Identify which cell holds the provided text, then report its (x, y) central coordinate. 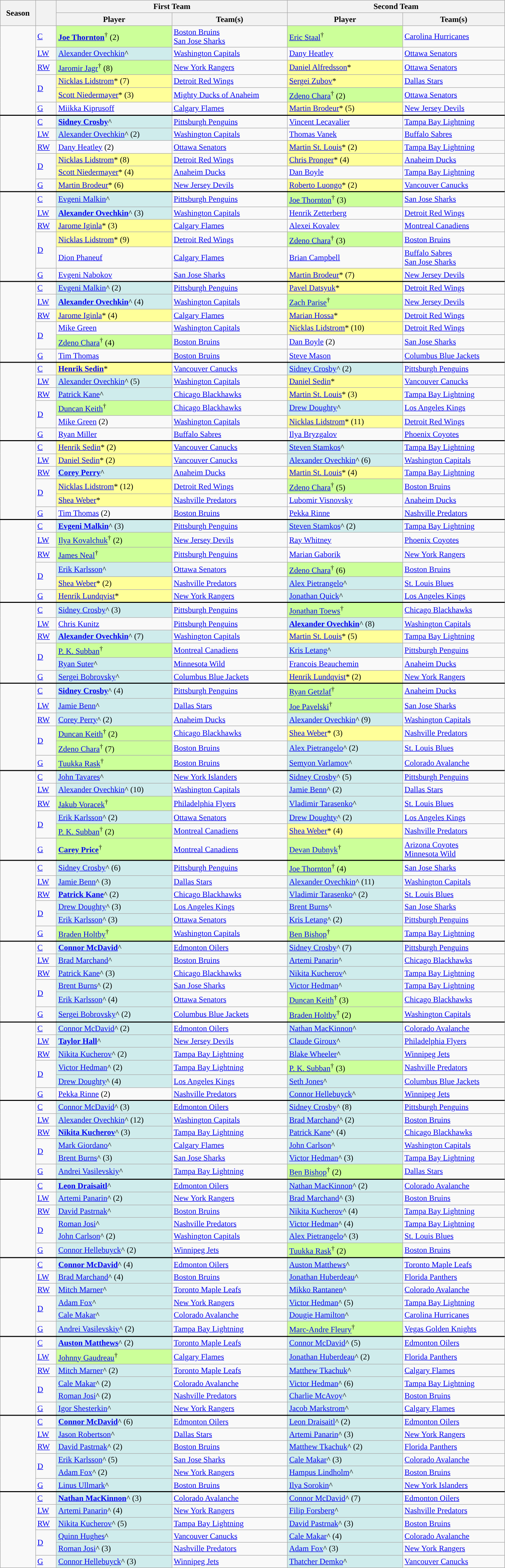
Nikita Kucherov^ (3) (114, 1132)
Scott Niedermayer* (4) (114, 172)
Victor Hedman^ (3) (345, 1158)
Victor Hedman^ (5) (345, 1302)
Kris Letang^ (345, 650)
Artemi Panarin^ (2) (114, 1198)
Pekka Rinne (2) (114, 1094)
Connor McDavid^ (7) (345, 1498)
Nicklas Lidstrom* (9) (114, 240)
Alex Pietrangelo^ (2) (345, 748)
Henrik Sedin* (2) (114, 447)
Nathan MacKinnon^ (3) (114, 1498)
Nicklas Lidstrom* (7) (114, 81)
Ilya Bryzgalov (345, 435)
Henrik Lundqvist* (114, 596)
Nathan MacKinnon^ (345, 1028)
Vladimir Tarasenko^ (345, 804)
Ilya Kovalchuk† (2) (114, 540)
Jamie Benn^ (3) (114, 882)
Connor McDavid^ (2) (114, 1028)
Thomas Vanek (345, 134)
Vincent Lecavalier (345, 122)
Nathan MacKinnon^ (2) (345, 1186)
Braden Holtby† (2) (345, 1014)
Matthew Tkachuk^ (345, 1370)
Adam Fox^ (3) (345, 1549)
Zdeno Chara† (2) (345, 95)
Mark Giordano^ (114, 1145)
Victor Hedman^ (4) (345, 1224)
Alex Pietrangelo^ (345, 583)
Erik Karlsson^ (5) (114, 1460)
Blake Wheeler^ (345, 1054)
Brad Marchand^ (3) (345, 1198)
Artemi Panarin^ (4) (114, 1511)
Alexei Kovalev (345, 226)
Hampus Lindholm^ (345, 1472)
Leon Draisaitl^ (114, 1186)
Brian Campbell (345, 258)
Joe Thornton† (3) (345, 199)
Nicklas Lidstrom* (10) (345, 328)
Francois Beauchemin (345, 664)
Leon Draisaitl^ (2) (345, 1421)
Martin Brodeur* (6) (114, 185)
Mitch Marner^ (114, 1290)
Daniel Alfredsson* (345, 67)
Dan Boyle (2) (345, 342)
Eric Staal† (345, 37)
Connor Hellebuyck^ (345, 1094)
Connor McDavid^ (6) (114, 1421)
Nicklas Lidstrom* (11) (345, 422)
Arizona CoyotesMinnesota Wild (454, 849)
Braden Holtby† (114, 934)
Ben Bishop† (2) (345, 1172)
Zdeno Chara† (5) (345, 486)
Miikka Kiprusoff (114, 108)
Charlie McAvoy^ (345, 1396)
Roman Josi^ (2) (114, 1396)
Nikita Kucherov^ (345, 973)
Jamie Benn^ (114, 706)
Lubomir Visnovsky (345, 500)
Steven Stamkos^ (345, 447)
Brent Burns^ (345, 907)
Claude Giroux^ (345, 1041)
First Team (172, 7)
Ilya Sorokin^ (345, 1485)
Season (18, 13)
Ryan Suter^ (114, 664)
Buffalo SabresSan Jose Sharks (454, 258)
Andrei Vasilevskiy^ (114, 1172)
David Pastrnak^ (114, 1211)
Daniel Sedin* (345, 381)
Mike Green (114, 328)
Martin Brodeur* (7) (345, 275)
Shea Weber* (2) (114, 583)
Brent Burns^ (3) (114, 1158)
Erik Karlsson^ (2) (114, 817)
Joe Thornton† (4) (345, 868)
Nikita Kucherov^ (2) (114, 1054)
Tim Thomas (114, 356)
Jacob Markstrom^ (345, 1409)
Marian Gaborik (345, 555)
Alexander Ovechkin^ (11) (345, 882)
Zdeno Chara† (6) (345, 570)
Artemi Panarin^ (3) (345, 1434)
Devan Dubnyk† (345, 849)
Erik Karlsson^ (3) (114, 920)
Brad Marchand^ (2) (345, 1120)
Cale Makar^ (114, 1315)
Dany Heatley (2) (114, 147)
Marc-Andre Fleury† (345, 1329)
Semyon Varlamov^ (345, 763)
Alexander Ovechkin^ (114, 54)
Sidney Crosby^ (8) (345, 1107)
Duncan Keith† (3) (345, 999)
Jason Robertson^ (114, 1434)
Daniel Sedin* (2) (114, 460)
Alexander Ovechkin^ (8) (345, 624)
Evgeni Malkin^ (2) (114, 288)
Jonathan Toews† (345, 610)
Sidney Crosby^ (3) (114, 610)
Erik Karlsson^ (4) (114, 999)
Shea Weber* (4) (345, 831)
Zdeno Chara† (7) (114, 748)
Adam Fox^ (114, 1302)
Martin St. Louis* (2) (345, 147)
Sidney Crosby^ (6) (114, 868)
Kris Letang^ (2) (345, 920)
John Carlson^ (2) (114, 1236)
Dougie Hamilton^ (345, 1315)
Duncan Keith† (114, 408)
Cale Makar^ (4) (345, 1536)
Vladimir Tarasenko^ (2) (345, 894)
Jakub Voracek† (114, 804)
Henrik Lundqvist* (2) (345, 677)
Brad Marchand^ (4) (114, 1277)
Alexander Ovechkin^ (6) (345, 460)
Sergei Bobrovsky^ (114, 677)
Connor McDavid^ (4) (114, 1264)
Artemi Panarin^ (345, 960)
P. K. Subban† (3) (345, 1067)
Sidney Crosby^ (4) (114, 691)
Dany Heatley (345, 54)
John Tavares^ (114, 777)
Jamie Benn^ (2) (345, 790)
Victor Hedman^ (2) (114, 1067)
Roman Josi^ (3) (114, 1549)
Sidney Crosby^ (7) (345, 948)
Victor Hedman^ (345, 986)
Ryan Getzlaf† (345, 691)
Martin Brodeur* (5) (345, 108)
Steven Stamkos^ (2) (345, 526)
Boston BruinsSan Jose Sharks (230, 37)
Connor McDavid^ (5) (345, 1343)
Ryan Miller (114, 435)
Sidney Crosby^ (114, 122)
Mighty Ducks of Anaheim (230, 95)
Martin St. Louis* (4) (345, 473)
Zdeno Chara† (3) (345, 240)
Jarome Iginla* (3) (114, 226)
Alexander Ovechkin^ (12) (114, 1120)
John Carlson^ (345, 1145)
Alexander Ovechkin^ (2) (114, 134)
Nikita Kucherov^ (4) (345, 1211)
Brent Burns^ (2) (114, 986)
Connor McDavid^ (114, 948)
Connor Hellebuyck^ (3) (114, 1561)
Nicklas Lidstrom* (12) (114, 486)
Shea Weber* (3) (345, 733)
Evgeni Malkin^ (114, 199)
Victor Hedman^ (6) (345, 1383)
Cale Makar^ (3) (345, 1460)
Alexander Ovechkin^ (5) (114, 381)
Martin St. Louis* (3) (345, 394)
Ben Bishop† (345, 934)
Mike Green (2) (114, 422)
Connor McDavid^ (3) (114, 1107)
Jarome Iginla* (4) (114, 315)
Second Team (396, 7)
Sidney Crosby^ (2) (345, 369)
Tim Thomas (2) (114, 513)
Minnesota Wild (230, 664)
Quinn Hughes^ (114, 1536)
Chris Pronger* (4) (345, 160)
Scott Niedermayer* (3) (114, 95)
Evgeni Malkin^ (3) (114, 526)
Zdeno Chara† (4) (114, 342)
Cale Makar^ (2) (114, 1383)
Pekka Rinne (345, 513)
Mitch Marner^ (2) (114, 1370)
Drew Doughty^ (2) (345, 817)
Nicklas Lidstrom* (8) (114, 160)
Dion Phaneuf (114, 258)
Patrick Kane^ (4) (345, 1132)
Patrick Kane^ (3) (114, 973)
Steve Mason (345, 356)
Henrik Sedin* (114, 369)
Drew Doughty^ (3) (114, 907)
Tuukka Rask† (2) (345, 1250)
P. K. Subban† (114, 650)
Patrick Kane^ (2) (114, 894)
Martin St. Louis* (5) (345, 636)
Jonathan Quick^ (345, 596)
Alex Pietrangelo^ (3) (345, 1236)
Sidney Crosby^ (5) (345, 777)
Alexander Ovechkin^ (3) (114, 213)
James Neal† (114, 555)
P. K. Subban† (2) (114, 831)
Seth Jones^ (345, 1081)
Linus Ullmark^ (114, 1485)
Ray Whitney (345, 540)
Pavel Datsyuk* (345, 288)
Roman Josi^ (114, 1224)
Roberto Luongo* (2) (345, 185)
Igor Shesterkin^ (114, 1409)
Chris Kunitz (114, 624)
Sergei Bobrovsky^ (2) (114, 1014)
Henrik Zetterberg (345, 213)
Joe Thornton† (2) (114, 37)
Shea Weber* (114, 500)
Carey Price† (114, 849)
Connor Hellebuyck^ (2) (114, 1250)
Erik Karlsson^ (114, 570)
Andrei Vasilevskiy^ (2) (114, 1329)
Adam Fox^ (2) (114, 1472)
Alexander Ovechkin^ (4) (114, 302)
Jonathan Huberdeau^ (2) (345, 1357)
Alexander Ovechkin^ (10) (114, 790)
Dan Boyle (345, 172)
Patrick Kane^ (114, 394)
Joe Pavelski† (345, 706)
Duncan Keith† (2) (114, 733)
Thatcher Demko^ (345, 1561)
Taylor Hall^ (114, 1041)
Mikko Rantanen^ (345, 1290)
Drew Doughty^ (4) (114, 1081)
Auston Matthews^ (2) (114, 1343)
Drew Doughty^ (345, 408)
Alexander Ovechkin^ (7) (114, 636)
Sergei Zubov* (345, 81)
Marian Hossa* (345, 315)
Nikita Kucherov^ (5) (114, 1523)
David Pastrnak^ (2) (114, 1447)
Brad Marchand^ (114, 960)
Jonathan Huberdeau^ (345, 1277)
Corey Perry^ (2) (114, 719)
Vegas Golden Knights (454, 1329)
Zach Parise† (345, 302)
Johnny Gaudreau† (114, 1357)
Alexander Ovechkin^ (9) (345, 719)
Matthew Tkachuk^ (2) (345, 1447)
Auston Matthews^ (345, 1264)
Filip Forsberg^ (345, 1511)
Corey Perry^ (114, 473)
Evgeni Nabokov (114, 275)
Tuukka Rask† (114, 763)
Jaromir Jagr† (8) (114, 67)
David Pastrnak^ (3) (345, 1523)
